Output the [X, Y] coordinate of the center of the cell containing the given text.  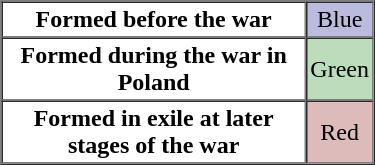
Formed in exile at later stages of the war [154, 132]
Formed during the war in Poland [154, 70]
Red [340, 132]
Formed before the war [154, 20]
Green [340, 70]
Blue [340, 20]
